Identify which cell holds the provided text, then report its [X, Y] central coordinate. 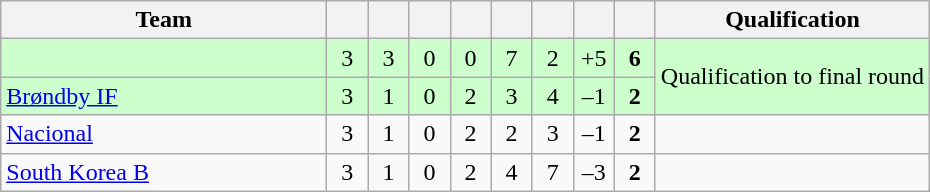
Nacional [164, 134]
Brøndby IF [164, 96]
6 [634, 58]
South Korea B [164, 172]
+5 [594, 58]
Team [164, 20]
Qualification [792, 20]
Qualification to final round [792, 77]
–3 [594, 172]
